Find where the given text appears and provide that cell's center as (X, Y) coordinate. 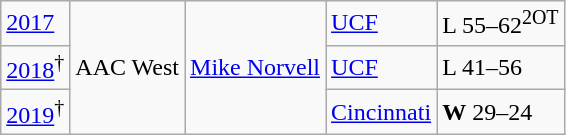
2019† (36, 112)
2018† (36, 68)
Cincinnati (382, 112)
L 55–622OT (501, 24)
2017 (36, 24)
L 41–56 (501, 68)
AAC West (128, 68)
Mike Norvell (256, 68)
W 29–24 (501, 112)
